Output the [X, Y] coordinate of the center of the cell containing the given text.  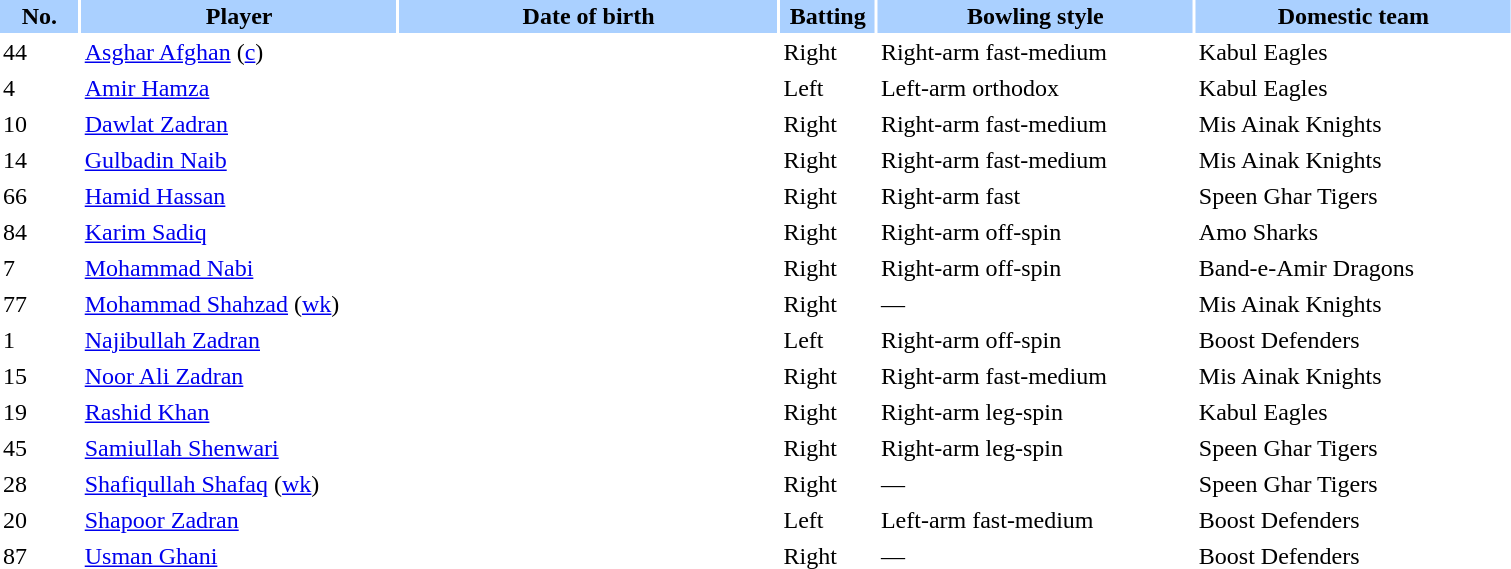
Date of birth [589, 16]
Batting [827, 16]
Band-e-Amir Dragons [1354, 268]
Mohammad Nabi [240, 268]
Samiullah Shenwari [240, 448]
20 [40, 520]
Asghar Afghan (c) [240, 52]
84 [40, 232]
4 [40, 88]
Right-arm fast [1036, 196]
Karim Sadiq [240, 232]
Domestic team [1354, 16]
Left-arm orthodox [1036, 88]
66 [40, 196]
Mohammad Shahzad (wk) [240, 304]
28 [40, 484]
77 [40, 304]
19 [40, 412]
Player [240, 16]
1 [40, 340]
Left-arm fast-medium [1036, 520]
Rashid Khan [240, 412]
Dawlat Zadran [240, 124]
7 [40, 268]
Amo Sharks [1354, 232]
15 [40, 376]
Amir Hamza [240, 88]
44 [40, 52]
Hamid Hassan [240, 196]
Noor Ali Zadran [240, 376]
Gulbadin Naib [240, 160]
No. [40, 16]
Bowling style [1036, 16]
Shafiqullah Shafaq (wk) [240, 484]
10 [40, 124]
Najibullah Zadran [240, 340]
14 [40, 160]
Shapoor Zadran [240, 520]
45 [40, 448]
